For the text-containing cell, return its midpoint in (X, Y) coordinate format. 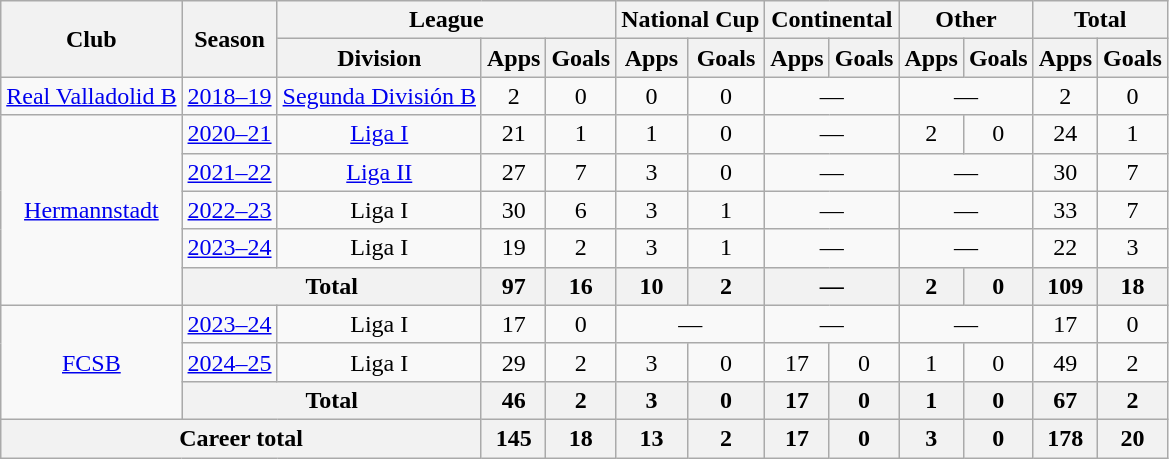
67 (1065, 400)
2022–23 (230, 210)
178 (1065, 438)
Division (379, 58)
97 (513, 286)
League (446, 20)
27 (513, 172)
20 (1133, 438)
Other (966, 20)
10 (652, 286)
145 (513, 438)
Club (92, 39)
National Cup (690, 20)
16 (581, 286)
Segunda División B (379, 96)
21 (513, 134)
Career total (242, 438)
22 (1065, 248)
Liga II (379, 172)
24 (1065, 134)
Season (230, 39)
49 (1065, 362)
2021–22 (230, 172)
FCSB (92, 362)
Hermannstadt (92, 210)
29 (513, 362)
13 (652, 438)
33 (1065, 210)
2020–21 (230, 134)
109 (1065, 286)
Real Valladolid B (92, 96)
19 (513, 248)
2024–25 (230, 362)
46 (513, 400)
Continental (832, 20)
2018–19 (230, 96)
6 (581, 210)
